Scan for the cell matching the given text and deliver its [X, Y] coordinate at center. 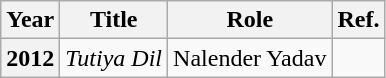
Tutiya Dil [114, 58]
2012 [30, 58]
Nalender Yadav [250, 58]
Role [250, 20]
Ref. [358, 20]
Year [30, 20]
Title [114, 20]
